For the text-containing cell, return its midpoint in (x, y) coordinate format. 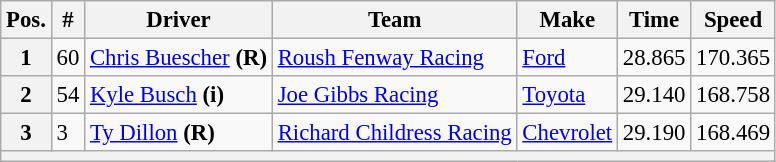
54 (68, 95)
168.758 (734, 95)
Make (567, 20)
Ty Dillon (R) (179, 133)
Driver (179, 20)
2 (26, 95)
Roush Fenway Racing (394, 58)
29.140 (654, 95)
Chevrolet (567, 133)
168.469 (734, 133)
Kyle Busch (i) (179, 95)
Chris Buescher (R) (179, 58)
Richard Childress Racing (394, 133)
60 (68, 58)
28.865 (654, 58)
170.365 (734, 58)
Joe Gibbs Racing (394, 95)
29.190 (654, 133)
Team (394, 20)
Speed (734, 20)
Time (654, 20)
Pos. (26, 20)
1 (26, 58)
# (68, 20)
Ford (567, 58)
Toyota (567, 95)
